Provide the [X, Y] coordinate of the cell's center where the given text is located.  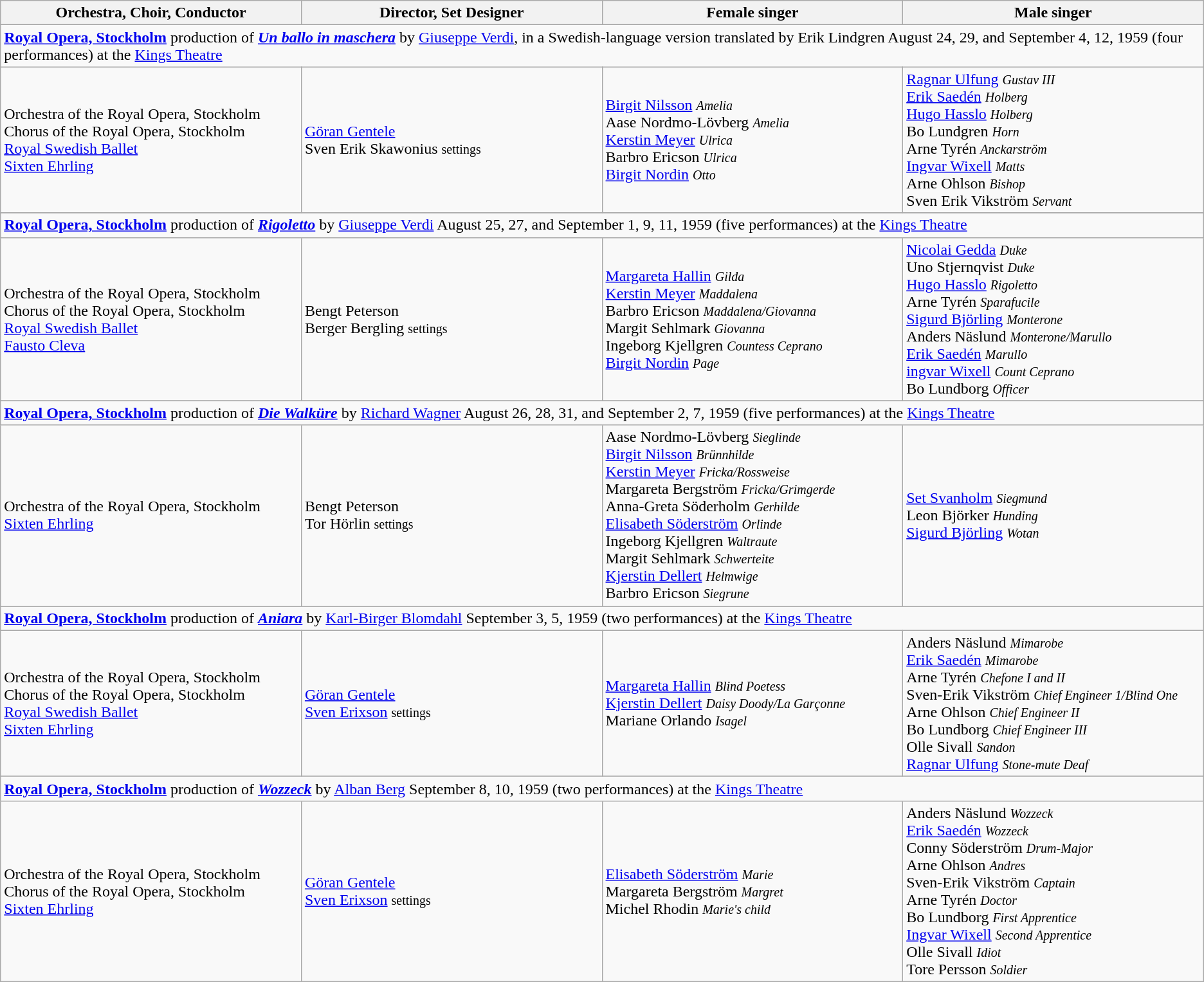
Female singer [752, 13]
Male singer [1053, 13]
Orchestra of the Royal Opera, StockholmSixten Ehrling [151, 516]
Elisabeth Söderström MarieMargareta Bergström MargretMichel Rhodin Marie's child [752, 891]
Bengt PetersonBerger Bergling settings [452, 319]
Orchestra of the Royal Opera, StockholmChorus of the Royal Opera, StockholmRoyal Swedish BalletFausto Cleva [151, 319]
Göran GenteleSven Erik Skawonius settings [452, 140]
Bengt PetersonTor Hörlin settings [452, 516]
Director, Set Designer [452, 13]
Royal Opera, Stockholm production of Rigoletto by Giuseppe Verdi August 25, 27, and September 1, 9, 11, 1959 (five performances) at the Kings Theatre [602, 225]
Royal Opera, Stockholm production of Wozzeck by Alban Berg September 8, 10, 1959 (two performances) at the Kings Theatre [602, 788]
Orchestra of the Royal Opera, StockholmChorus of the Royal Opera, StockholmSixten Ehrling [151, 891]
Margareta Hallin Blind PoetessKjerstin Dellert Daisy Doody/La GarçonneMariane Orlando Isagel [752, 704]
Birgit Nilsson AmeliaAase Nordmo-Lövberg AmeliaKerstin Meyer UlricaBarbro Ericson UlricaBirgit Nordin Otto [752, 140]
Set Svanholm SiegmundLeon Björker HundingSigurd Björling Wotan [1053, 516]
Royal Opera, Stockholm production of Aniara by Karl-Birger Blomdahl September 3, 5, 1959 (two performances) at the Kings Theatre [602, 618]
Orchestra, Choir, Conductor [151, 13]
